Return [x, y] of the center of cell containing provided text 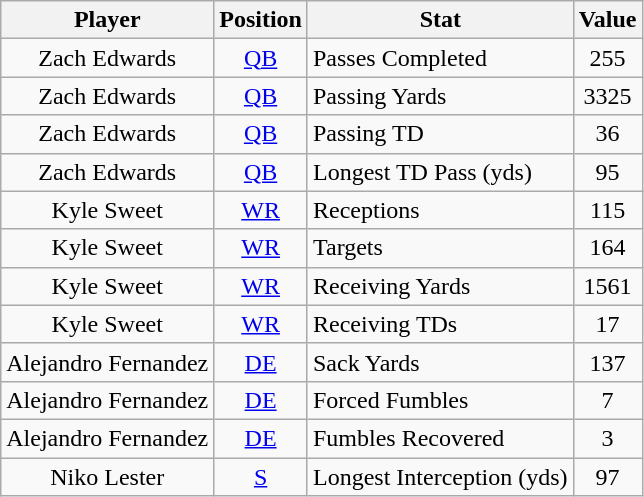
115 [608, 210]
Targets [440, 248]
Passes Completed [440, 58]
Receiving Yards [440, 286]
36 [608, 134]
Longest TD Pass (yds) [440, 172]
95 [608, 172]
Receiving TDs [440, 324]
Forced Fumbles [440, 400]
S [261, 477]
Player [108, 20]
Passing TD [440, 134]
3 [608, 438]
Position [261, 20]
Value [608, 20]
137 [608, 362]
255 [608, 58]
Sack Yards [440, 362]
1561 [608, 286]
17 [608, 324]
Longest Interception (yds) [440, 477]
7 [608, 400]
Passing Yards [440, 96]
Stat [440, 20]
3325 [608, 96]
164 [608, 248]
97 [608, 477]
Niko Lester [108, 477]
Receptions [440, 210]
Fumbles Recovered [440, 438]
